From the cell containing the given text, extract its center point as [X, Y] coordinate. 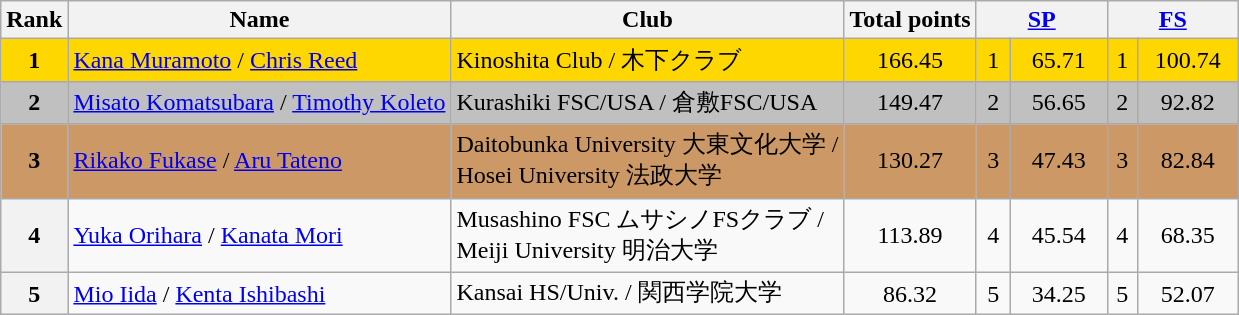
Misato Komatsubara / Timothy Koleto [260, 102]
149.47 [910, 102]
113.89 [910, 235]
166.45 [910, 60]
100.74 [1188, 60]
Kansai HS/Univ. / 関西学院大学 [648, 294]
130.27 [910, 161]
Yuka Orihara / Kanata Mori [260, 235]
34.25 [1058, 294]
68.35 [1188, 235]
Rank [34, 20]
Rikako Fukase / Aru Tateno [260, 161]
65.71 [1058, 60]
Musashino FSC ムサシノFSクラブ / Meiji University 明治大学 [648, 235]
FS [1172, 20]
Total points [910, 20]
52.07 [1188, 294]
Daitobunka University 大東文化大学 / Hosei University 法政大学 [648, 161]
47.43 [1058, 161]
Kurashiki FSC/USA / 倉敷FSC/USA [648, 102]
Kinoshita Club / 木下クラブ [648, 60]
Kana Muramoto / Chris Reed [260, 60]
82.84 [1188, 161]
45.54 [1058, 235]
92.82 [1188, 102]
Name [260, 20]
Club [648, 20]
56.65 [1058, 102]
86.32 [910, 294]
Mio Iida / Kenta Ishibashi [260, 294]
SP [1042, 20]
